Return (X, Y) of the center of cell containing provided text 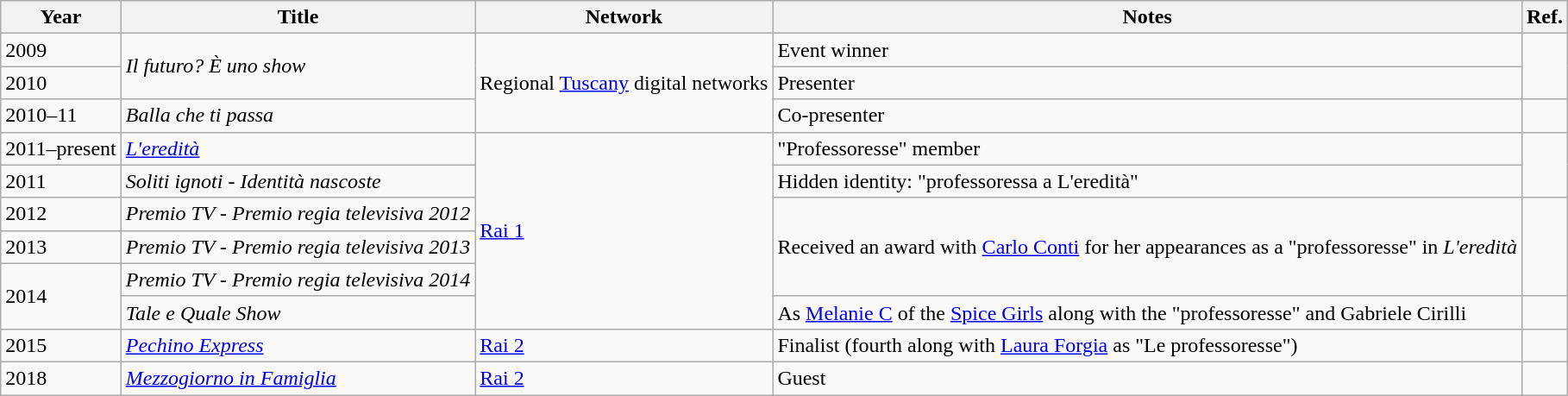
Premio TV - Premio regia televisiva 2012 (298, 214)
Pechino Express (298, 345)
Tale e Quale Show (298, 312)
Regional Tuscany digital networks (624, 83)
Premio TV - Premio regia televisiva 2013 (298, 247)
L'eredità (298, 148)
Soliti ignoti - Identità nascoste (298, 181)
Presenter (1147, 83)
2012 (60, 214)
Premio TV - Premio regia televisiva 2014 (298, 280)
2009 (60, 50)
Event winner (1147, 50)
Rai 1 (624, 230)
"Professoresse" member (1147, 148)
Il futuro? È uno show (298, 66)
Finalist (fourth along with Laura Forgia as "Le professoresse") (1147, 345)
Co-presenter (1147, 116)
Title (298, 17)
Year (60, 17)
2014 (60, 296)
2015 (60, 345)
2011–present (60, 148)
Received an award with Carlo Conti for her appearances as a "professoresse" in L'eredità (1147, 247)
2013 (60, 247)
2010 (60, 83)
Guest (1147, 378)
Hidden identity: "professoressa a L'eredità" (1147, 181)
Notes (1147, 17)
Ref. (1544, 17)
Mezzogiorno in Famiglia (298, 378)
2011 (60, 181)
Balla che ti passa (298, 116)
2010–11 (60, 116)
2018 (60, 378)
As Melanie C of the Spice Girls along with the "professoresse" and Gabriele Cirilli (1147, 312)
Network (624, 17)
